Pinpoint the cell where the given text exists, returning its [X, Y] midpoint coordinate. 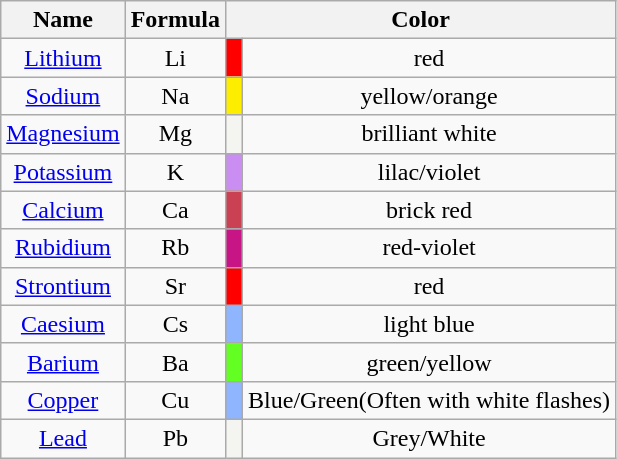
K [175, 172]
Ca [175, 210]
Cs [175, 324]
Pb [175, 438]
Strontium [63, 286]
Sr [175, 286]
Potassium [63, 172]
Magnesium [63, 134]
Li [175, 58]
Cu [175, 400]
Barium [63, 362]
lilac/violet [430, 172]
red-violet [430, 248]
Rb [175, 248]
Lead [63, 438]
Mg [175, 134]
Sodium [63, 96]
Caesium [63, 324]
brick red [430, 210]
Formula [175, 20]
Color [421, 20]
light blue [430, 324]
Grey/White [430, 438]
Ba [175, 362]
green/yellow [430, 362]
Calcium [63, 210]
yellow/orange [430, 96]
Copper [63, 400]
Blue/Green(Often with white flashes) [430, 400]
brilliant white [430, 134]
Na [175, 96]
Rubidium [63, 248]
Name [63, 20]
Lithium [63, 58]
